Provide the (x, y) coordinate of the cell's center where the given text is located.  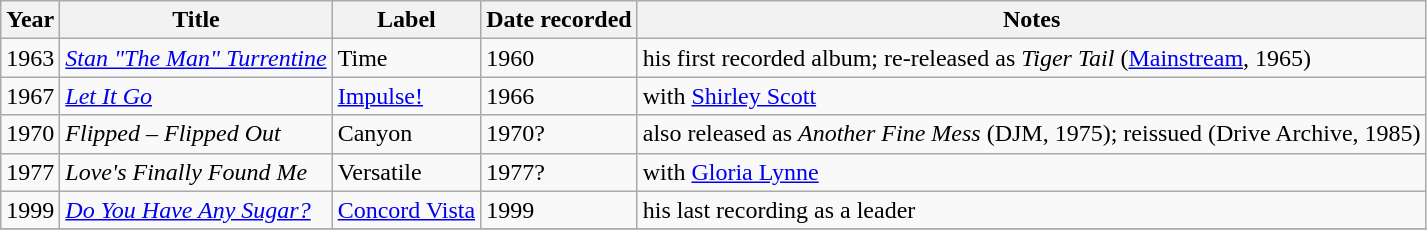
his first recorded album; re-released as Tiger Tail (Mainstream, 1965) (1032, 58)
1967 (30, 96)
with Gloria Lynne (1032, 172)
1970? (560, 134)
Flipped – Flipped Out (196, 134)
Versatile (406, 172)
Impulse! (406, 96)
Date recorded (560, 20)
Year (30, 20)
with Shirley Scott (1032, 96)
1960 (560, 58)
also released as Another Fine Mess (DJM, 1975); reissued (Drive Archive, 1985) (1032, 134)
his last recording as a leader (1032, 210)
1963 (30, 58)
1977? (560, 172)
1977 (30, 172)
Title (196, 20)
1970 (30, 134)
Do You Have Any Sugar? (196, 210)
Time (406, 58)
Concord Vista (406, 210)
Label (406, 20)
Let It Go (196, 96)
1966 (560, 96)
Canyon (406, 134)
Notes (1032, 20)
Stan "The Man" Turrentine (196, 58)
Love's Finally Found Me (196, 172)
